For the text-containing cell, return its midpoint in [X, Y] coordinate format. 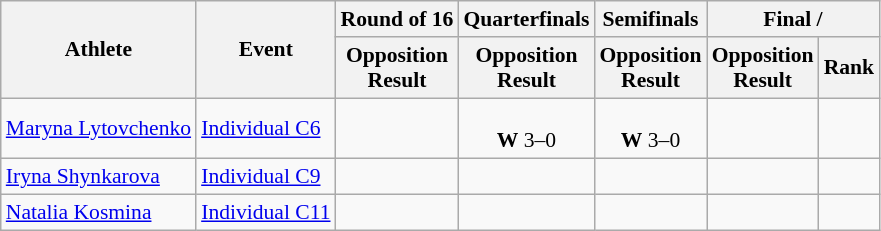
Athlete [98, 50]
Round of 16 [398, 19]
Individual C6 [266, 128]
Iryna Shynkarova [98, 177]
Semifinals [650, 19]
Maryna Lytovchenko [98, 128]
Natalia Kosmina [98, 213]
Quarterfinals [526, 19]
Rank [850, 68]
Final / [794, 19]
Individual C11 [266, 213]
Individual C9 [266, 177]
Event [266, 50]
